Pinpoint the cell where the given text exists, returning its [x, y] midpoint coordinate. 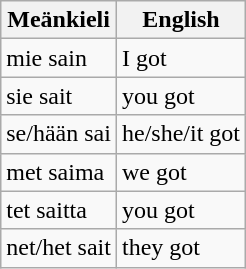
tet saitta [59, 210]
he/she/it got [180, 134]
Meänkieli [59, 20]
net/het sait [59, 248]
se/hään sai [59, 134]
met saima [59, 172]
they got [180, 248]
English [180, 20]
we got [180, 172]
sie sait [59, 96]
mie sain [59, 58]
I got [180, 58]
